Provide the (X, Y) coordinate of the cell's center where the given text is located.  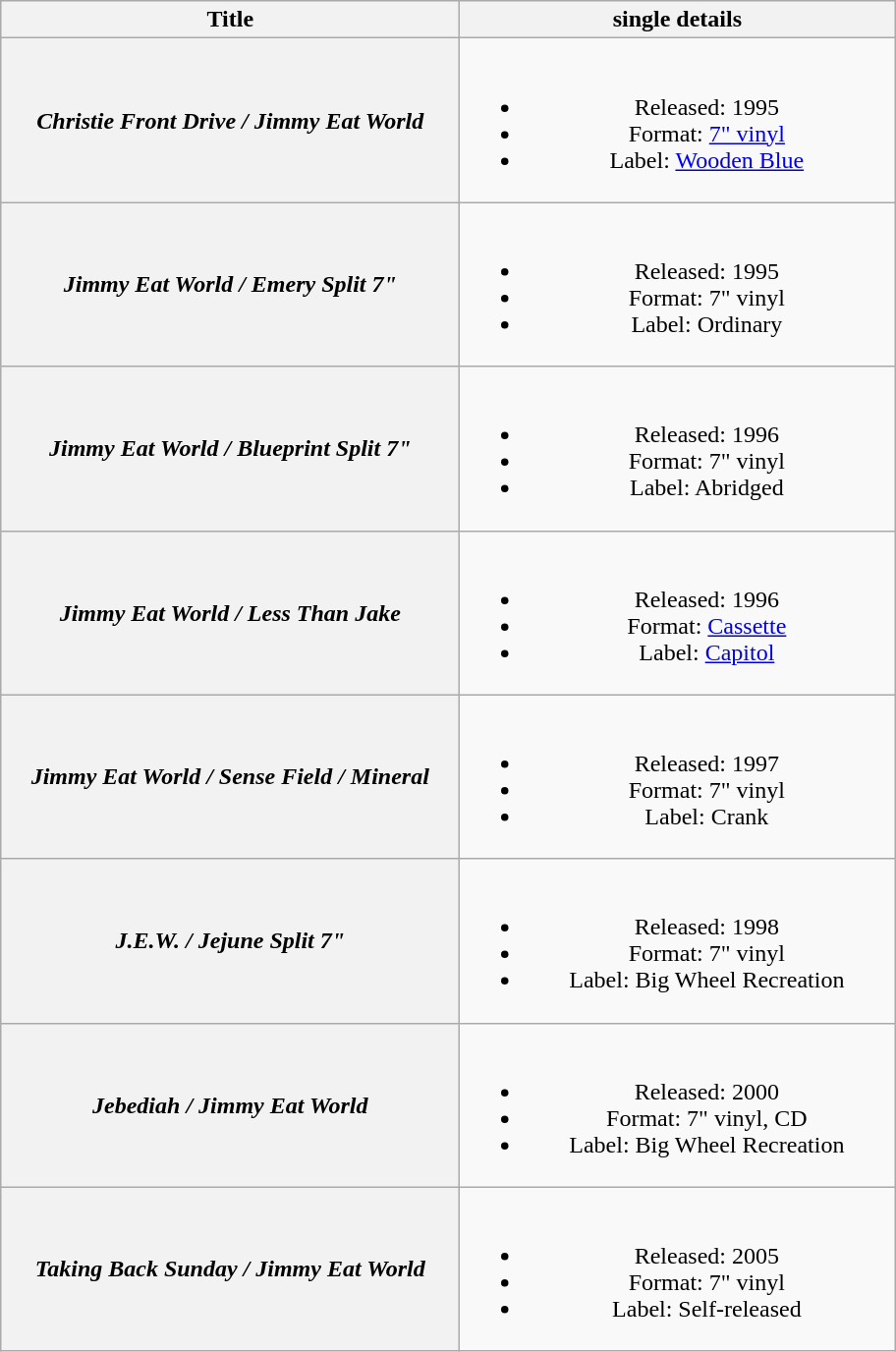
Released: 1995Format: 7" vinylLabel: Ordinary (678, 285)
Taking Back Sunday / Jimmy Eat World (230, 1269)
Jimmy Eat World / Blueprint Split 7" (230, 448)
Released: 1996Format: CassetteLabel: Capitol (678, 613)
Jimmy Eat World / Less Than Jake (230, 613)
Title (230, 20)
Christie Front Drive / Jimmy Eat World (230, 120)
Jimmy Eat World / Emery Split 7" (230, 285)
Released: 1995Format: 7" vinylLabel: Wooden Blue (678, 120)
Jimmy Eat World / Sense Field / Mineral (230, 776)
Released: 1997Format: 7" vinylLabel: Crank (678, 776)
J.E.W. / Jejune Split 7" (230, 941)
Released: 1998Format: 7" vinylLabel: Big Wheel Recreation (678, 941)
Jebediah / Jimmy Eat World (230, 1104)
Released: 2005Format: 7" vinylLabel: Self-released (678, 1269)
Released: 1996Format: 7" vinylLabel: Abridged (678, 448)
Released: 2000Format: 7" vinyl, CDLabel: Big Wheel Recreation (678, 1104)
single details (678, 20)
